Capture the cell that displays the provided text and extract its (X, Y) central coordinate. 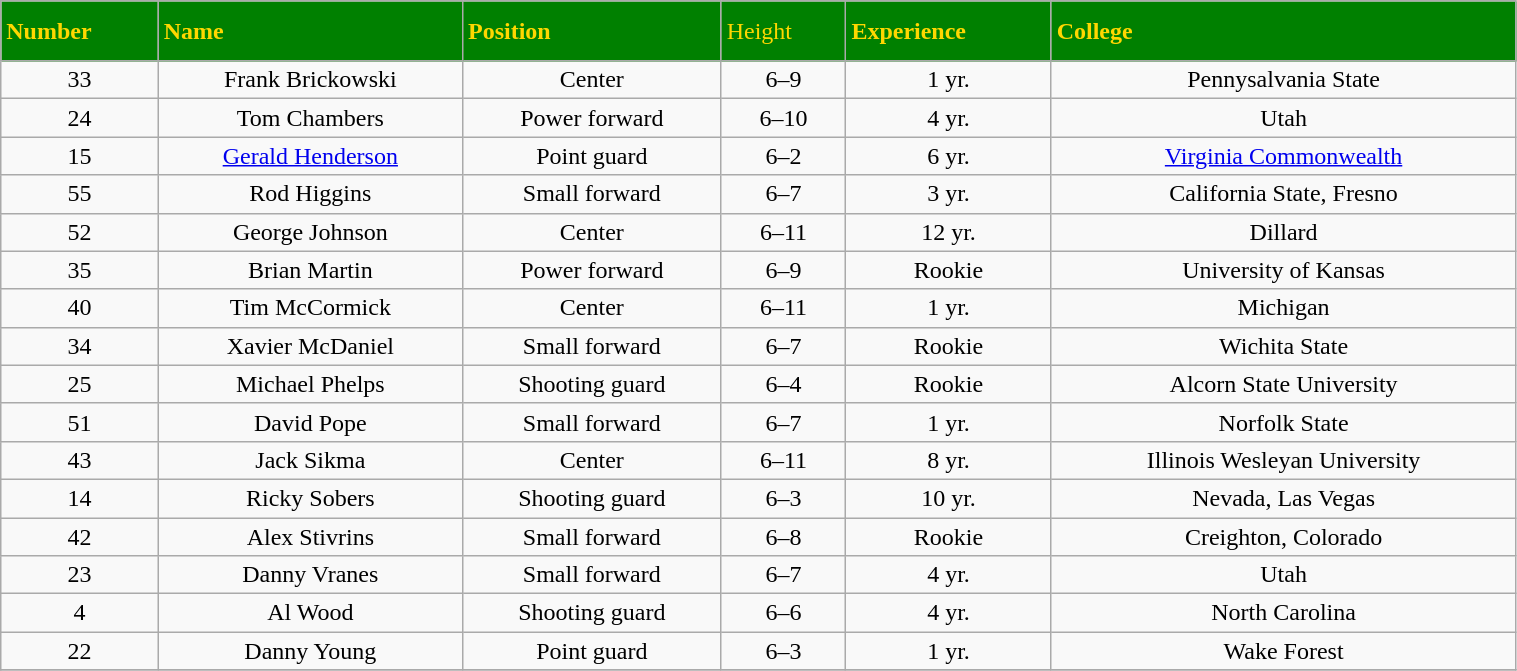
4 (80, 613)
Wichita State (1284, 346)
Number (80, 31)
43 (80, 460)
Pennysalvania State (1284, 80)
Ricky Sobers (310, 498)
Creighton, Colorado (1284, 537)
55 (80, 194)
Dillard (1284, 232)
22 (80, 651)
40 (80, 308)
Alcorn State University (1284, 384)
3 yr. (948, 194)
Alex Stivrins (310, 537)
52 (80, 232)
Gerald Henderson (310, 156)
Position (592, 31)
California State, Fresno (1284, 194)
Virginia Commonwealth (1284, 156)
10 yr. (948, 498)
15 (80, 156)
Height (784, 31)
6–2 (784, 156)
Danny Vranes (310, 575)
6–8 (784, 537)
Michael Phelps (310, 384)
Al Wood (310, 613)
Name (310, 31)
Illinois Wesleyan University (1284, 460)
23 (80, 575)
George Johnson (310, 232)
8 yr. (948, 460)
14 (80, 498)
35 (80, 270)
Frank Brickowski (310, 80)
51 (80, 422)
Xavier McDaniel (310, 346)
Rod Higgins (310, 194)
Experience (948, 31)
Norfolk State (1284, 422)
College (1284, 31)
Wake Forest (1284, 651)
42 (80, 537)
University of Kansas (1284, 270)
Brian Martin (310, 270)
North Carolina (1284, 613)
12 yr. (948, 232)
33 (80, 80)
Tim McCormick (310, 308)
Michigan (1284, 308)
Nevada, Las Vegas (1284, 498)
David Pope (310, 422)
24 (80, 118)
6 yr. (948, 156)
6–10 (784, 118)
25 (80, 384)
Tom Chambers (310, 118)
6–4 (784, 384)
Jack Sikma (310, 460)
Danny Young (310, 651)
34 (80, 346)
6–6 (784, 613)
